Pinpoint the cell where the given text exists, returning its [x, y] midpoint coordinate. 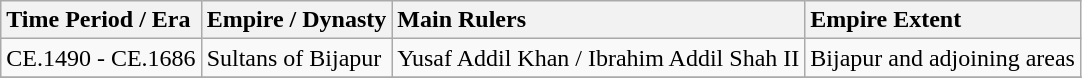
Empire / Dynasty [296, 20]
Main Rulers [598, 20]
Yusaf Addil Khan / Ibrahim Addil Shah II [598, 58]
Sultans of Bijapur [296, 58]
CE.1490 - CE.1686 [101, 58]
Time Period / Era [101, 20]
Bijapur and adjoining areas [943, 58]
Empire Extent [943, 20]
